Find where the given text appears and provide that cell's center as (x, y) coordinate. 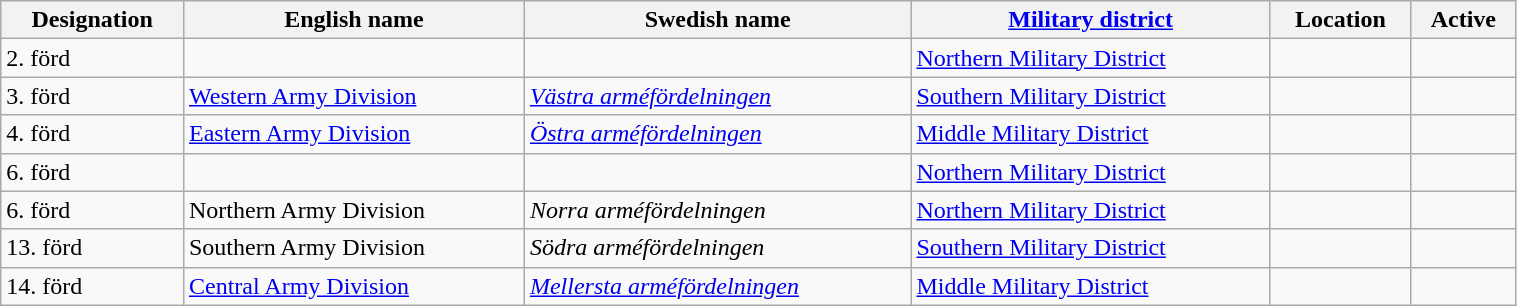
2. förd (92, 58)
13. förd (92, 248)
English name (354, 20)
4. förd (92, 134)
Northern Army Division (354, 210)
Central Army Division (354, 286)
Norra arméfördelningen (718, 210)
Location (1340, 20)
Östra arméfördelningen (718, 134)
Mellersta arméfördelningen (718, 286)
Swedish name (718, 20)
Active (1464, 20)
Western Army Division (354, 96)
Västra arméfördelningen (718, 96)
Military district (1090, 20)
Eastern Army Division (354, 134)
Designation (92, 20)
Södra arméfördelningen (718, 248)
Southern Army Division (354, 248)
14. förd (92, 286)
3. förd (92, 96)
